Scan for the cell matching the given text and deliver its (x, y) coordinate at center. 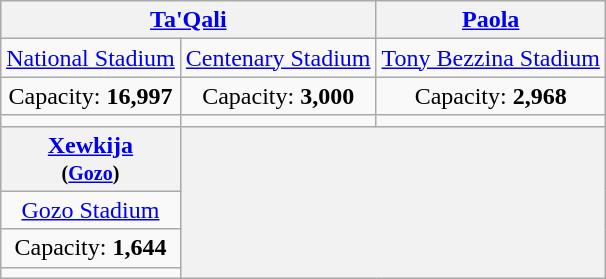
Capacity: 3,000 (278, 96)
Xewkija(Gozo) (91, 158)
Tony Bezzina Stadium (490, 58)
Gozo Stadium (91, 210)
Centenary Stadium (278, 58)
Paola (490, 20)
Ta'Qali (188, 20)
Capacity: 16,997 (91, 96)
Capacity: 2,968 (490, 96)
Capacity: 1,644 (91, 248)
National Stadium (91, 58)
